Return [X, Y] of the center of cell containing provided text 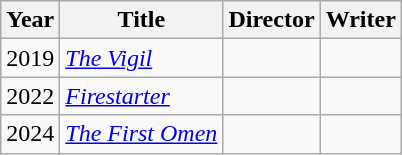
The First Omen [142, 134]
Firestarter [142, 96]
2024 [30, 134]
Writer [360, 20]
The Vigil [142, 58]
2022 [30, 96]
Title [142, 20]
Year [30, 20]
Director [272, 20]
2019 [30, 58]
